For the text-containing cell, return its midpoint in (x, y) coordinate format. 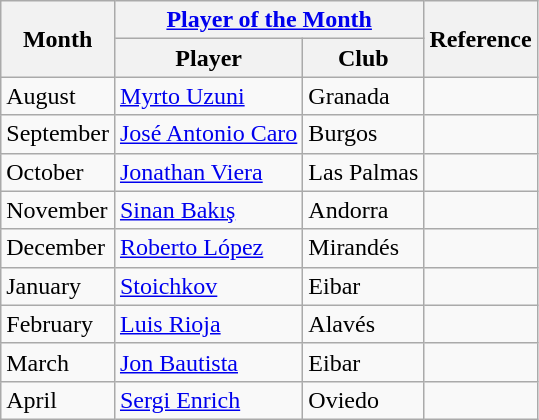
January (58, 286)
Myrto Uzuni (208, 96)
November (58, 210)
Mirandés (364, 248)
Month (58, 39)
Jon Bautista (208, 362)
April (58, 400)
December (58, 248)
Sinan Bakış (208, 210)
Burgos (364, 134)
Alavés (364, 324)
Sergi Enrich (208, 400)
September (58, 134)
Stoichkov (208, 286)
Las Palmas (364, 172)
October (58, 172)
Roberto López (208, 248)
March (58, 362)
February (58, 324)
August (58, 96)
Player of the Month (268, 20)
Granada (364, 96)
Andorra (364, 210)
José Antonio Caro (208, 134)
Club (364, 58)
Luis Rioja (208, 324)
Oviedo (364, 400)
Jonathan Viera (208, 172)
Reference (480, 39)
Player (208, 58)
